Extract the [x, y] coordinate from the center of the cell holding the provided text.  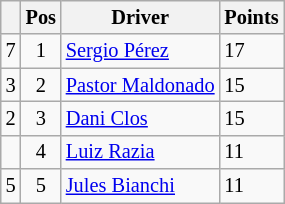
Jules Bianchi [140, 186]
Pastor Maldonado [140, 85]
Sergio Pérez [140, 51]
Luiz Razia [140, 152]
4 [41, 152]
Pos [41, 17]
17 [251, 51]
1 [41, 51]
Driver [140, 17]
Points [251, 17]
7 [11, 51]
Dani Clos [140, 118]
